Extract the [x, y] coordinate from the center of the cell holding the provided text.  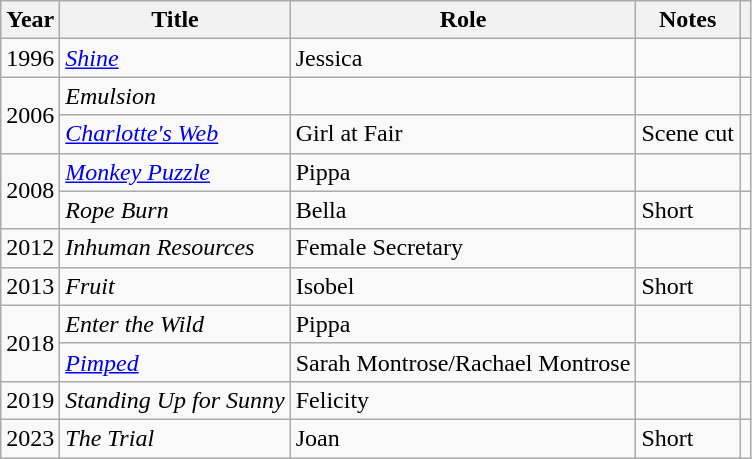
Shine [175, 58]
Isobel [463, 286]
2008 [30, 191]
Enter the Wild [175, 324]
Notes [688, 20]
Role [463, 20]
Jessica [463, 58]
Joan [463, 438]
Female Secretary [463, 248]
1996 [30, 58]
2013 [30, 286]
2019 [30, 400]
Bella [463, 210]
Year [30, 20]
2006 [30, 115]
Charlotte's Web [175, 134]
Scene cut [688, 134]
Sarah Montrose/Rachael Montrose [463, 362]
Girl at Fair [463, 134]
Rope Burn [175, 210]
2012 [30, 248]
Monkey Puzzle [175, 172]
Emulsion [175, 96]
The Trial [175, 438]
2018 [30, 343]
Standing Up for Sunny [175, 400]
Felicity [463, 400]
Title [175, 20]
Fruit [175, 286]
Inhuman Resources [175, 248]
2023 [30, 438]
Pimped [175, 362]
